Find where the given text appears and provide that cell's center as [X, Y] coordinate. 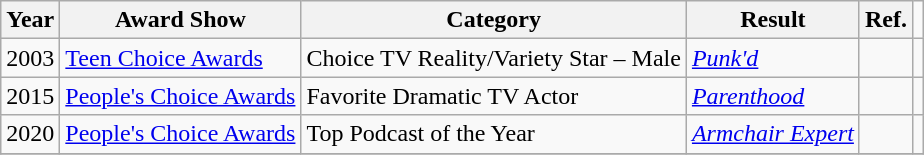
Award Show [180, 20]
Punk'd [772, 58]
Result [772, 20]
Choice TV Reality/Variety Star – Male [494, 58]
2003 [30, 58]
Year [30, 20]
2015 [30, 96]
2020 [30, 134]
Ref. [886, 20]
Top Podcast of the Year [494, 134]
Parenthood [772, 96]
Teen Choice Awards [180, 58]
Armchair Expert [772, 134]
Category [494, 20]
Favorite Dramatic TV Actor [494, 96]
